Extract the (x, y) coordinate from the center of the cell holding the provided text.  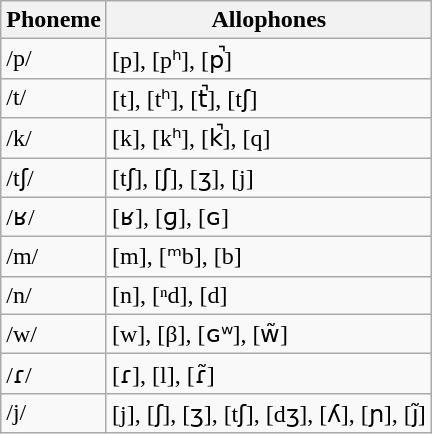
[m], [ᵐb], [b] (268, 257)
[ʁ], [ɡ], [ɢ] (268, 217)
[k], [kʰ], [k̚], [q] (268, 138)
/k/ (54, 138)
/p/ (54, 59)
[t], [tʰ], [t̚], [tʃ] (268, 98)
/ɾ/ (54, 374)
/m/ (54, 257)
[j], [ʃ], [ʒ], [tʃ], [dʒ], [ʎ], [ɲ], [j̃] (268, 413)
[ɾ], [l], [ɾ̃] (268, 374)
[n], [ⁿd], [d] (268, 295)
/t/ (54, 98)
Phoneme (54, 20)
[p], [pʰ], [p̚] (268, 59)
/w/ (54, 334)
/j/ (54, 413)
[w], [β], [ɢʷ], [w̃] (268, 334)
/ʁ/ (54, 217)
/n/ (54, 295)
Allophones (268, 20)
[tʃ], [ʃ], [ʒ], [j] (268, 178)
/tʃ/ (54, 178)
